Capture the cell that displays the provided text and extract its (x, y) central coordinate. 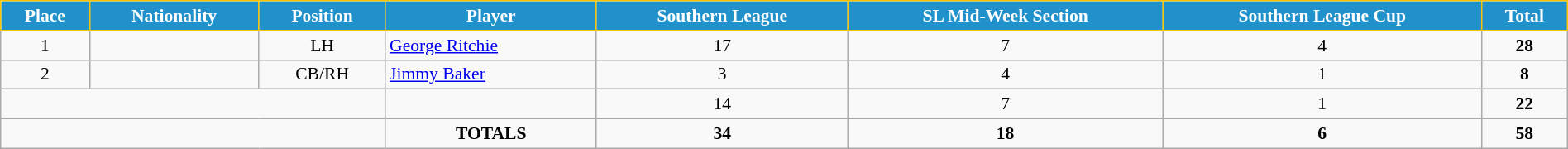
17 (722, 46)
3 (722, 74)
Total (1524, 16)
58 (1524, 134)
Place (45, 16)
CB/RH (323, 74)
28 (1524, 46)
George Ritchie (491, 46)
Nationality (174, 16)
LH (323, 46)
SL Mid-Week Section (1006, 16)
2 (45, 74)
14 (722, 104)
Jimmy Baker (491, 74)
18 (1006, 134)
8 (1524, 74)
22 (1524, 104)
Position (323, 16)
Southern League (722, 16)
34 (722, 134)
Player (491, 16)
Southern League Cup (1322, 16)
6 (1322, 134)
TOTALS (491, 134)
